For the text-containing cell, return its midpoint in [X, Y] coordinate format. 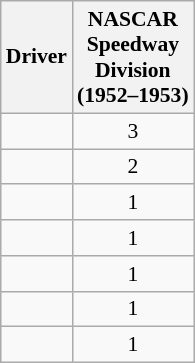
NASCARSpeedwayDivision(1952–1953) [133, 57]
2 [133, 166]
3 [133, 131]
Driver [36, 57]
